Identify which cell holds the provided text, then report its [x, y] central coordinate. 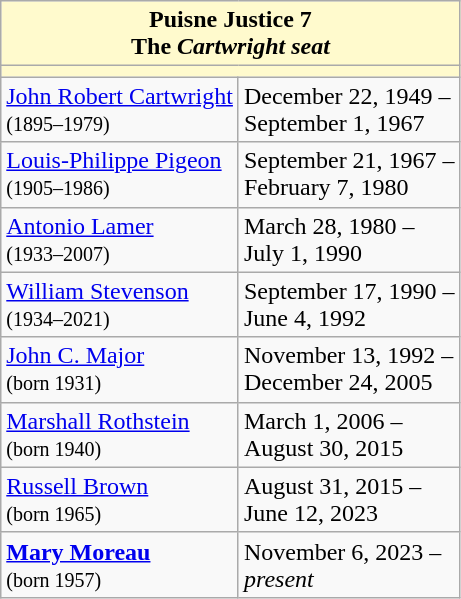
Louis-Philippe Pigeon(1905–1986) [120, 174]
Mary Moreau(born 1957) [120, 564]
Puisne Justice 7The Cartwright seat [230, 34]
August 31, 2015 – June 12, 2023 [349, 500]
September 17, 1990 – June 4, 1992 [349, 304]
John C. Major(born 1931) [120, 370]
December 22, 1949 – September 1, 1967 [349, 110]
Antonio Lamer(1933–2007) [120, 240]
November 6, 2023 – present [349, 564]
March 28, 1980 – July 1, 1990 [349, 240]
William Stevenson(1934–2021) [120, 304]
Marshall Rothstein(born 1940) [120, 434]
September 21, 1967 – February 7, 1980 [349, 174]
March 1, 2006 – August 30, 2015 [349, 434]
November 13, 1992 – December 24, 2005 [349, 370]
John Robert Cartwright(1895–1979) [120, 110]
Russell Brown(born 1965) [120, 500]
